Extract the (x, y) coordinate from the center of the cell holding the provided text.  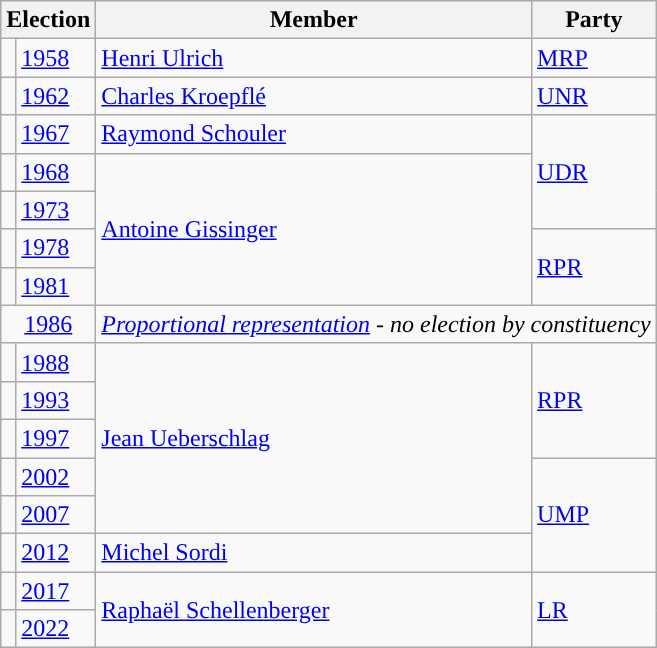
Jean Ueberschlag (314, 438)
Election (48, 20)
2017 (56, 591)
1958 (56, 58)
UMP (594, 515)
1973 (56, 210)
2002 (56, 477)
Raphaël Schellenberger (314, 610)
Antoine Gissinger (314, 229)
1978 (56, 248)
1993 (56, 400)
1986 (48, 324)
1997 (56, 438)
1967 (56, 134)
Michel Sordi (314, 553)
1988 (56, 362)
Party (594, 20)
UDR (594, 172)
LR (594, 610)
Raymond Schouler (314, 134)
1968 (56, 172)
Proportional representation - no election by constituency (376, 324)
1981 (56, 286)
Henri Ulrich (314, 58)
2022 (56, 629)
2012 (56, 553)
UNR (594, 96)
Member (314, 20)
2007 (56, 515)
Charles Kroepflé (314, 96)
1962 (56, 96)
MRP (594, 58)
